Capture the cell that displays the provided text and extract its (X, Y) central coordinate. 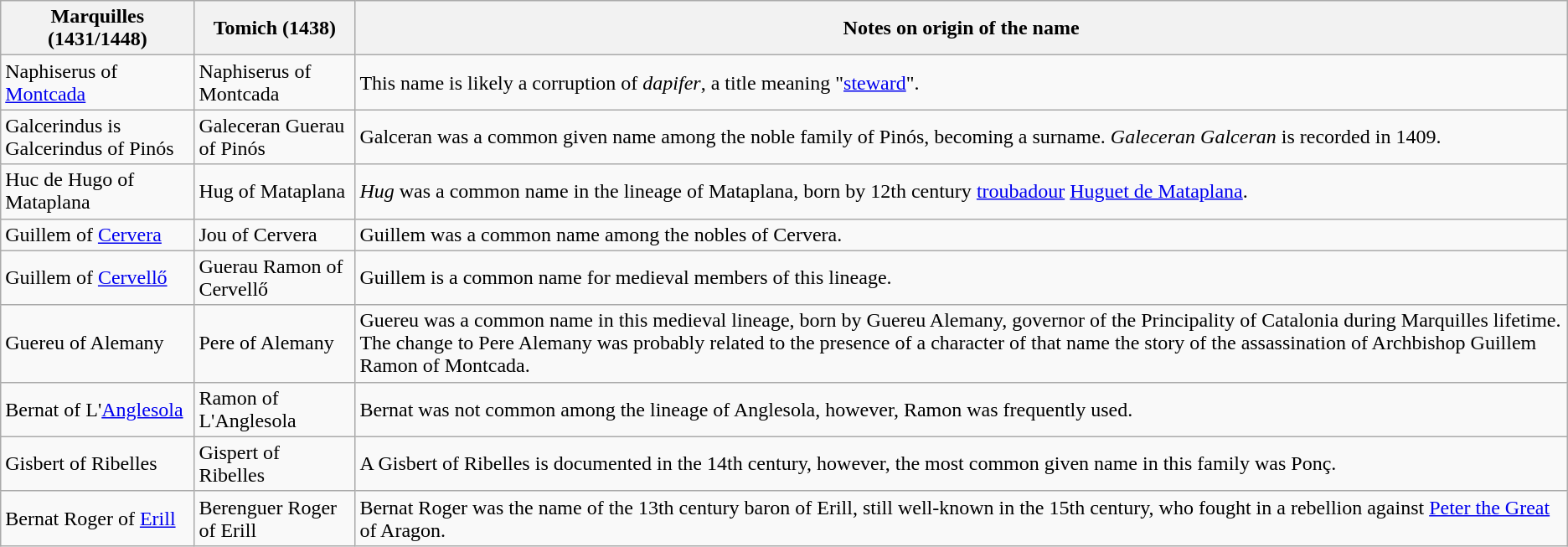
Galceran was a common given name among the noble family of Pinós, becoming a surname. Galeceran Galceran is recorded in 1409. (962, 137)
Guillem was a common name among the nobles of Cervera. (962, 235)
Notes on origin of the name (962, 28)
Guereu of Alemany (97, 343)
Galcerindus is Galcerindus of Pinós (97, 137)
Marquilles (1431/1448) (97, 28)
Guillem of Cervellő (97, 278)
Bernat was not common among the lineage of Anglesola, however, Ramon was frequently used. (962, 409)
Guerau Ramon of Cervellő (275, 278)
Guillem of Cervera (97, 235)
Jou of Cervera (275, 235)
Hug was a common name in the lineage of Mataplana, born by 12th century troubadour Huguet de Mataplana. (962, 191)
Berenguer Roger of Erill (275, 518)
Guillem is a common name for medieval members of this lineage. (962, 278)
A Gisbert of Ribelles is documented in the 14th century, however, the most common given name in this family was Ponç. (962, 464)
Gispert of Ribelles (275, 464)
Pere of Alemany (275, 343)
Tomich (1438) (275, 28)
Hug of Mataplana (275, 191)
Galeceran Guerau of Pinós (275, 137)
Huc de Hugo of Mataplana (97, 191)
Gisbert of Ribelles (97, 464)
This name is likely a corruption of dapifer, a title meaning "steward". (962, 82)
Bernat of L'Anglesola (97, 409)
Bernat Roger of Erill (97, 518)
Ramon of L'Anglesola (275, 409)
